Determine the (X, Y) coordinate at the center of the cell enclosing the given text.  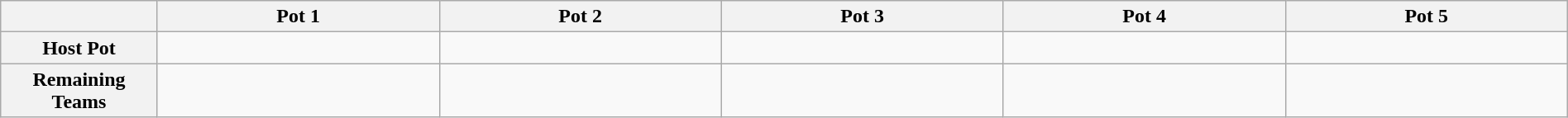
Pot 1 (298, 17)
Pot 3 (862, 17)
Remaining Teams (79, 91)
Pot 2 (581, 17)
Host Pot (79, 48)
Pot 4 (1145, 17)
Pot 5 (1426, 17)
